Find where the given text appears and provide that cell's center as (X, Y) coordinate. 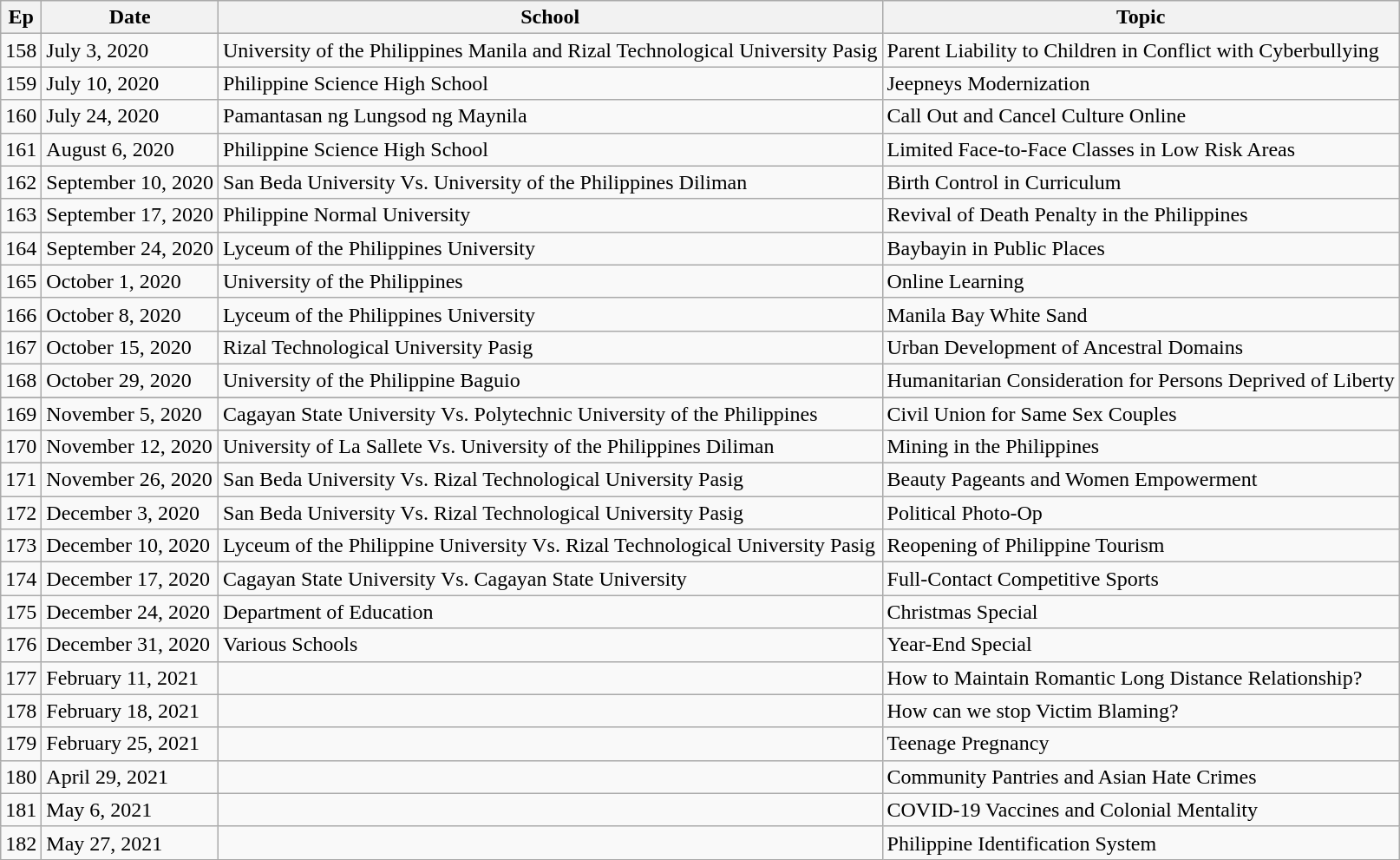
May 27, 2021 (130, 843)
173 (21, 546)
179 (21, 744)
Reopening of Philippine Tourism (1141, 546)
175 (21, 612)
August 6, 2020 (130, 149)
December 3, 2020 (130, 513)
Date (130, 17)
San Beda University Vs. University of the Philippines Diliman (550, 182)
181 (21, 810)
167 (21, 347)
Christmas Special (1141, 612)
169 (21, 414)
Civil Union for Same Sex Couples (1141, 414)
Beauty Pageants and Women Empowerment (1141, 480)
October 15, 2020 (130, 347)
Online Learning (1141, 281)
Full-Contact Competitive Sports (1141, 579)
Urban Development of Ancestral Domains (1141, 347)
Philippine Identification System (1141, 843)
Limited Face-to-Face Classes in Low Risk Areas (1141, 149)
Ep (21, 17)
How can we stop Victim Blaming? (1141, 711)
Humanitarian Consideration for Persons Deprived of Liberty (1141, 380)
Revival of Death Penalty in the Philippines (1141, 215)
161 (21, 149)
University of La Sallete Vs. University of the Philippines Diliman (550, 447)
Teenage Pregnancy (1141, 744)
Birth Control in Curriculum (1141, 182)
University of the Philippines Manila and Rizal Technological University Pasig (550, 50)
July 3, 2020 (130, 50)
Cagayan State University Vs. Cagayan State University (550, 579)
December 17, 2020 (130, 579)
December 31, 2020 (130, 645)
176 (21, 645)
178 (21, 711)
Baybayin in Public Places (1141, 248)
Mining in the Philippines (1141, 447)
COVID-19 Vaccines and Colonial Mentality (1141, 810)
160 (21, 116)
Philippine Normal University (550, 215)
November 26, 2020 (130, 480)
168 (21, 380)
180 (21, 777)
November 12, 2020 (130, 447)
University of the Philippine Baguio (550, 380)
170 (21, 447)
December 24, 2020 (130, 612)
July 24, 2020 (130, 116)
Lyceum of the Philippine University Vs. Rizal Technological University Pasig (550, 546)
May 6, 2021 (130, 810)
February 25, 2021 (130, 744)
April 29, 2021 (130, 777)
Topic (1141, 17)
Department of Education (550, 612)
174 (21, 579)
182 (21, 843)
Various Schools (550, 645)
162 (21, 182)
163 (21, 215)
School (550, 17)
Jeepneys Modernization (1141, 83)
165 (21, 281)
158 (21, 50)
171 (21, 480)
Call Out and Cancel Culture Online (1141, 116)
September 24, 2020 (130, 248)
Rizal Technological University Pasig (550, 347)
Parent Liability to Children in Conflict with Cyberbullying (1141, 50)
Year-End Special (1141, 645)
164 (21, 248)
159 (21, 83)
Manila Bay White Sand (1141, 314)
December 10, 2020 (130, 546)
September 10, 2020 (130, 182)
February 11, 2021 (130, 678)
Political Photo-Op (1141, 513)
September 17, 2020 (130, 215)
Cagayan State University Vs. Polytechnic University of the Philippines (550, 414)
October 1, 2020 (130, 281)
November 5, 2020 (130, 414)
July 10, 2020 (130, 83)
177 (21, 678)
Community Pantries and Asian Hate Crimes (1141, 777)
October 29, 2020 (130, 380)
How to Maintain Romantic Long Distance Relationship? (1141, 678)
Pamantasan ng Lungsod ng Maynila (550, 116)
172 (21, 513)
University of the Philippines (550, 281)
166 (21, 314)
February 18, 2021 (130, 711)
October 8, 2020 (130, 314)
